Determine the [x, y] coordinate at the center of the cell enclosing the given text.  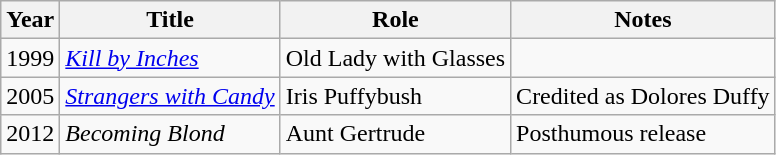
Strangers with Candy [170, 96]
Aunt Gertrude [395, 134]
2012 [30, 134]
Credited as Dolores Duffy [644, 96]
2005 [30, 96]
Year [30, 20]
Notes [644, 20]
Role [395, 20]
Title [170, 20]
Becoming Blond [170, 134]
Iris Puffybush [395, 96]
1999 [30, 58]
Old Lady with Glasses [395, 58]
Posthumous release [644, 134]
Kill by Inches [170, 58]
